Pinpoint the cell where the given text exists, returning its [x, y] midpoint coordinate. 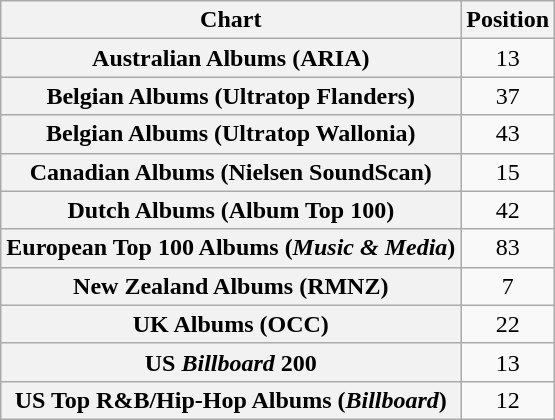
European Top 100 Albums (Music & Media) [231, 248]
7 [508, 286]
37 [508, 96]
Belgian Albums (Ultratop Flanders) [231, 96]
22 [508, 324]
Canadian Albums (Nielsen SoundScan) [231, 172]
Dutch Albums (Album Top 100) [231, 210]
43 [508, 134]
Australian Albums (ARIA) [231, 58]
15 [508, 172]
US Top R&B/Hip-Hop Albums (Billboard) [231, 400]
Chart [231, 20]
New Zealand Albums (RMNZ) [231, 286]
UK Albums (OCC) [231, 324]
12 [508, 400]
Belgian Albums (Ultratop Wallonia) [231, 134]
US Billboard 200 [231, 362]
83 [508, 248]
Position [508, 20]
42 [508, 210]
